Output the [X, Y] coordinate of the center of the cell containing the given text.  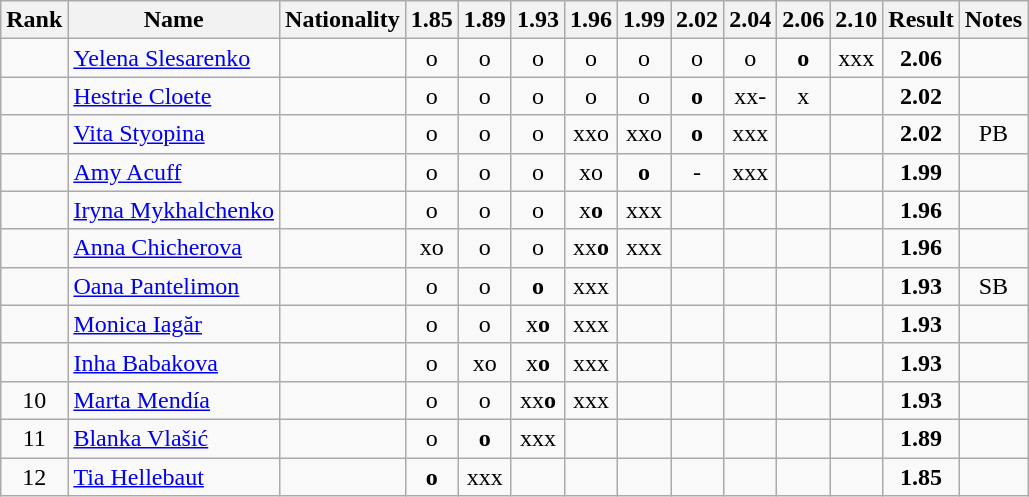
11 [34, 438]
Result [921, 20]
Vita Styopina [174, 134]
Nationality [343, 20]
PB [993, 134]
xx- [750, 96]
Name [174, 20]
- [698, 172]
2.04 [750, 20]
Blanka Vlašić [174, 438]
Anna Chicherova [174, 248]
Yelena Slesarenko [174, 58]
Oana Pantelimon [174, 286]
2.10 [856, 20]
Hestrie Cloete [174, 96]
SB [993, 286]
Notes [993, 20]
Iryna Mykhalchenko [174, 210]
Tia Hellebaut [174, 477]
12 [34, 477]
Monica Iagăr [174, 324]
10 [34, 400]
Inha Babakova [174, 362]
Marta Mendía [174, 400]
Rank [34, 20]
Amy Acuff [174, 172]
x [804, 96]
